Detect which cell encompasses the target text, then output its [x, y] center coordinate. 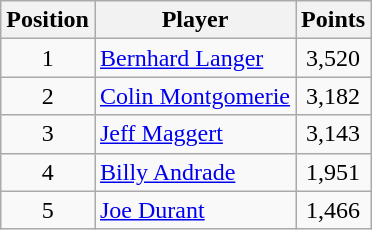
3,182 [334, 96]
Position [48, 20]
3,520 [334, 58]
1 [48, 58]
2 [48, 96]
Billy Andrade [194, 172]
Joe Durant [194, 210]
1,951 [334, 172]
3 [48, 134]
4 [48, 172]
Player [194, 20]
5 [48, 210]
3,143 [334, 134]
Bernhard Langer [194, 58]
Colin Montgomerie [194, 96]
1,466 [334, 210]
Jeff Maggert [194, 134]
Points [334, 20]
